Scan for the cell matching the given text and deliver its (X, Y) coordinate at center. 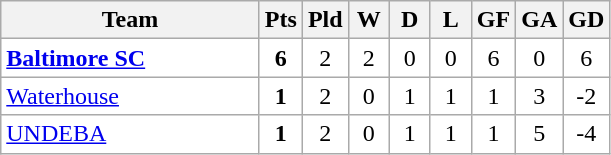
5 (540, 134)
Waterhouse (130, 96)
D (410, 20)
Team (130, 20)
GF (493, 20)
-2 (586, 96)
Pld (325, 20)
Baltimore SC (130, 58)
3 (540, 96)
L (450, 20)
UNDEBA (130, 134)
GA (540, 20)
GD (586, 20)
-4 (586, 134)
Pts (280, 20)
W (368, 20)
